Identify which cell holds the provided text, then report its (X, Y) central coordinate. 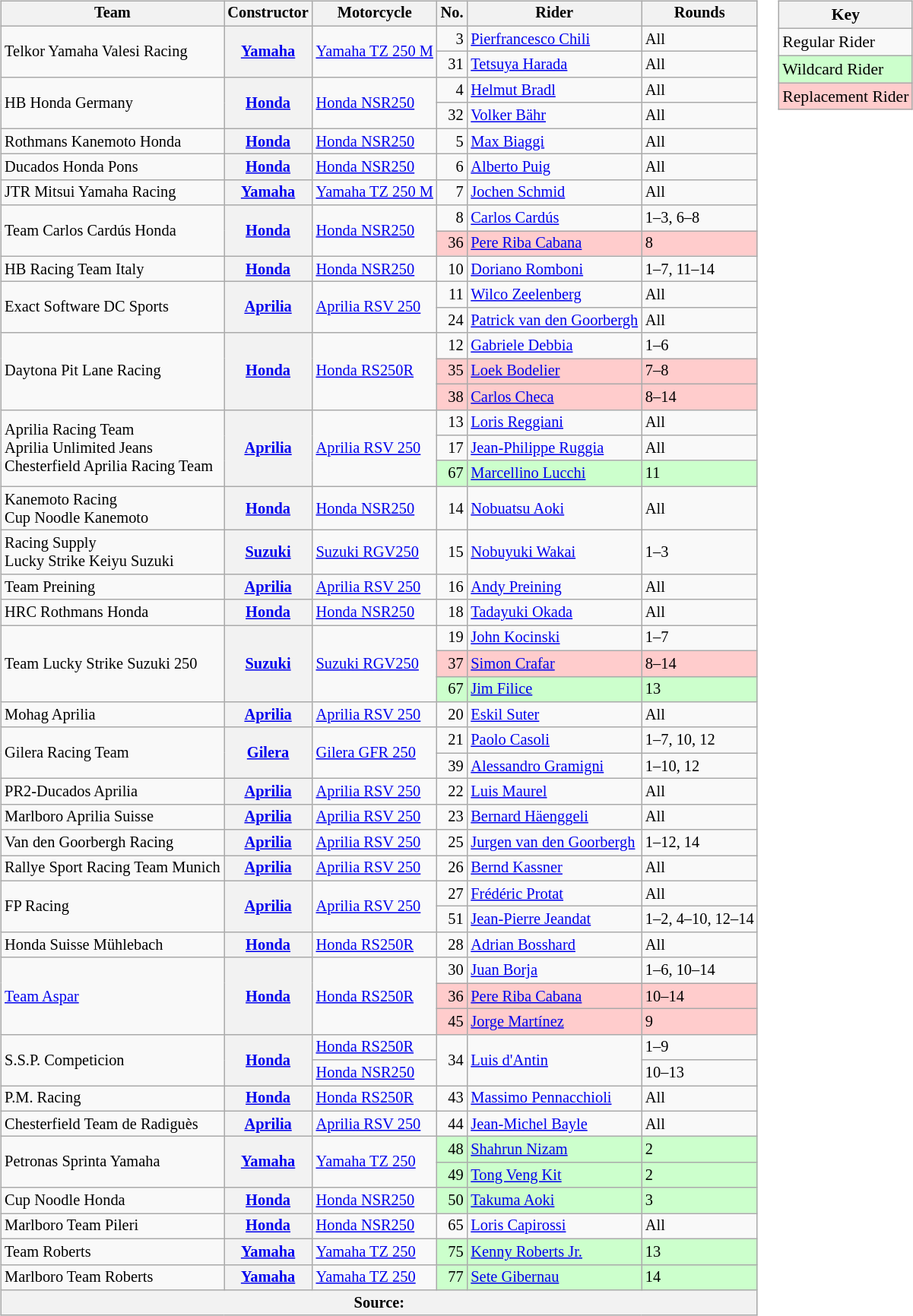
23 (452, 817)
Frédéric Protat (554, 894)
48 (452, 1150)
Van den Goorbergh Racing (113, 843)
Regular Rider (845, 42)
Andy Preining (554, 587)
Bernard Häenggeli (554, 817)
26 (452, 868)
50 (452, 1201)
Simon Crafar (554, 663)
Marlboro Team Roberts (113, 1277)
Gilera (268, 752)
Luis Maurel (554, 792)
Massimo Pennacchioli (554, 1099)
22 (452, 792)
Wildcard Rider (845, 69)
19 (452, 638)
Nobuyuki Wakai (554, 552)
Pierfrancesco Chili (554, 39)
65 (452, 1226)
37 (452, 663)
Key (845, 15)
Bernd Kassner (554, 868)
10–14 (699, 996)
27 (452, 894)
1–3 (699, 552)
30 (452, 970)
Rider (554, 14)
Jochen Schmid (554, 192)
Patrick van den Goorbergh (554, 321)
John Kocinski (554, 638)
Sete Gibernau (554, 1277)
32 (452, 115)
7–8 (699, 372)
Team (113, 14)
10 (452, 269)
Gabriele Debbia (554, 346)
Loris Capirossi (554, 1226)
Paolo Casoli (554, 740)
No. (452, 14)
Kenny Roberts Jr. (554, 1251)
Ducados Honda Pons (113, 167)
1–6 (699, 346)
Racing SupplyLucky Strike Keiyu Suzuki (113, 552)
45 (452, 1022)
Kanemoto RacingCup Noodle Kanemoto (113, 508)
Team Lucky Strike Suzuki 250 (113, 664)
18 (452, 612)
34 (452, 1059)
1–7, 10, 12 (699, 740)
Adrian Bosshard (554, 945)
Jean-Pierre Jeandat (554, 919)
51 (452, 919)
PR2-Ducados Aprilia (113, 792)
Team Aspar (113, 995)
24 (452, 321)
28 (452, 945)
Tadayuki Okada (554, 612)
Mohag Aprilia (113, 715)
4 (452, 90)
Gilera GFR 250 (375, 752)
12 (452, 346)
Aprilia Racing TeamAprilia Unlimited JeansChesterfield Aprilia Racing Team (113, 448)
P.M. Racing (113, 1099)
Takuma Aoki (554, 1201)
Jean-Philippe Ruggia (554, 448)
25 (452, 843)
Carlos Cardús (554, 218)
Eskil Suter (554, 715)
1–9 (699, 1047)
Chesterfield Team de Radiguès (113, 1124)
S.S.P. Competicion (113, 1059)
Petronas Sprinta Yamaha (113, 1163)
21 (452, 740)
Telkor Yamaha Valesi Racing (113, 52)
39 (452, 766)
1–2, 4–10, 12–14 (699, 919)
5 (452, 141)
10–13 (699, 1073)
Jim Filice (554, 689)
49 (452, 1175)
38 (452, 397)
75 (452, 1251)
HRC Rothmans Honda (113, 612)
Helmut Bradl (554, 90)
Marcellino Lucchi (554, 473)
Team Carlos Cardús Honda (113, 231)
Volker Bähr (554, 115)
Tetsuya Harada (554, 65)
1–7, 11–14 (699, 269)
43 (452, 1099)
44 (452, 1124)
Team Preining (113, 587)
20 (452, 715)
Gilera Racing Team (113, 752)
Nobuatsu Aoki (554, 508)
Rothmans Kanemoto Honda (113, 141)
6 (452, 167)
1–12, 14 (699, 843)
JTR Mitsui Yamaha Racing (113, 192)
Luis d'Antin (554, 1059)
Motorcycle (375, 14)
Rallye Sport Racing Team Munich (113, 868)
Loris Reggiani (554, 422)
Shahrun Nizam (554, 1150)
1–6, 10–14 (699, 970)
Alessandro Gramigni (554, 766)
Marlboro Aprilia Suisse (113, 817)
Constructor (268, 14)
9 (699, 1022)
Alberto Puig (554, 167)
Juan Borja (554, 970)
FP Racing (113, 906)
15 (452, 552)
Marlboro Team Pileri (113, 1226)
Jean-Michel Bayle (554, 1124)
Carlos Checa (554, 397)
Jorge Martínez (554, 1022)
Daytona Pit Lane Racing (113, 371)
Max Biaggi (554, 141)
31 (452, 65)
Replacement Rider (845, 96)
Source: (379, 1303)
Team Roberts (113, 1251)
Cup Noodle Honda (113, 1201)
Honda Suisse Mühlebach (113, 945)
Tong Veng Kit (554, 1175)
7 (452, 192)
1–10, 12 (699, 766)
17 (452, 448)
Loek Bodelier (554, 372)
77 (452, 1277)
Exact Software DC Sports (113, 307)
Jurgen van den Goorbergh (554, 843)
1–3, 6–8 (699, 218)
Doriano Romboni (554, 269)
Wilco Zeelenberg (554, 295)
1–7 (699, 638)
HB Honda Germany (113, 103)
Rounds (699, 14)
HB Racing Team Italy (113, 269)
16 (452, 587)
35 (452, 372)
